Extract the [x, y] coordinate from the center of the cell holding the provided text.  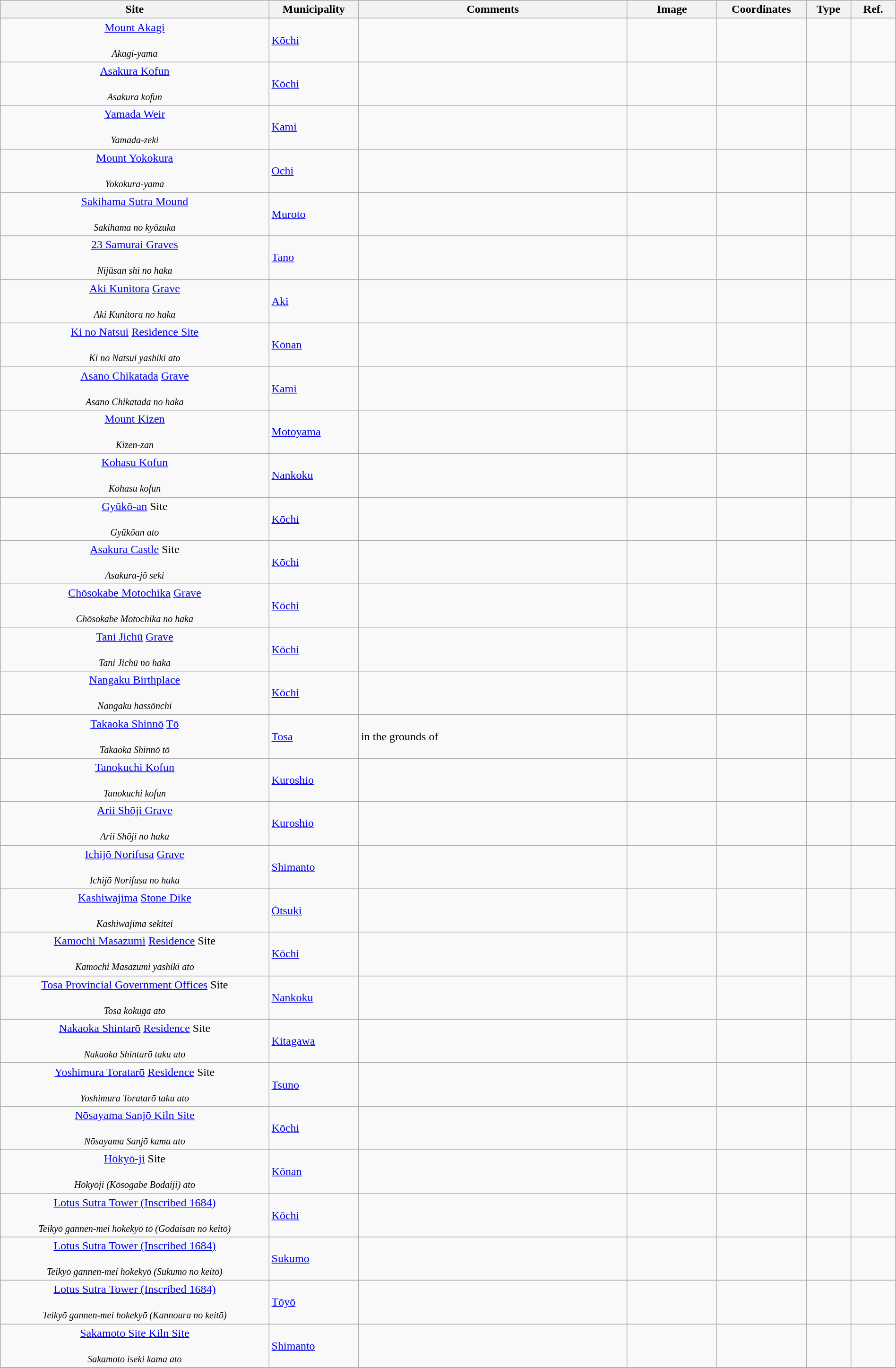
Tsuno [314, 1084]
Kashiwajima Stone DikeKashiwajima sekitei [135, 910]
Takaoka Shinnō TōTakaoka Shinnō tō [135, 736]
Yoshimura Toratarō Residence SiteYoshimura Toratarō taku ato [135, 1084]
Comments [493, 9]
Ref. [873, 9]
Sakihama Sutra MoundSakihama no kyōzuka [135, 214]
Site [135, 9]
Arii Shōji GraveArii Shōji no haka [135, 823]
Chōsokabe Motochika GraveChōsokabe Motochika no haka [135, 606]
Kohasu KofunKohasu kofun [135, 475]
Yamada WeirYamada-zeki [135, 127]
Motoyama [314, 432]
Tosa [314, 736]
Tani Jichū GraveTani Jichū no haka [135, 649]
Coordinates [761, 9]
Lotus Sutra Tower (Inscribed 1684)Teikyō gannen-mei hokekyō (Sukumo no keitō) [135, 1259]
Sukumo [314, 1259]
Gyūkō-an SiteGyūkōan ato [135, 519]
Sakamoto Site Kiln SiteSakamoto iseki kama ato [135, 1346]
Lotus Sutra Tower (Inscribed 1684)Teikyō gannen-mei hokekyō tō (Godaisan no keitō) [135, 1215]
Mount AkagiAkagi-yama [135, 40]
Image [672, 9]
Nangaku BirthplaceNangaku hassōnchi [135, 693]
Type [829, 9]
Kamochi Masazumi Residence SiteKamochi Masazumi yashiki ato [135, 954]
Tosa Provincial Government Offices SiteTosa kokuga ato [135, 997]
Mount KizenKizen-zan [135, 432]
Municipality [314, 9]
Kitagawa [314, 1041]
Tanokuchi KofunTanokuchi kofun [135, 780]
Aki [314, 301]
Ōtsuki [314, 910]
Muroto [314, 214]
Ochi [314, 171]
Nakaoka Shintarō Residence SiteNakaoka Shintarō taku ato [135, 1041]
Aki Kunitora GraveAki Kunitora no haka [135, 301]
Asakura Castle SiteAsakura-jō seki [135, 563]
Mount YokokuraYokokura-yama [135, 171]
Asakura KofunAsakura kofun [135, 84]
Hōkyō-ji SiteHōkyōji (Kōsogabe Bodaiji) ato [135, 1171]
23 Samurai GravesNijūsan shi no haka [135, 258]
in the grounds of [493, 736]
Lotus Sutra Tower (Inscribed 1684)Teikyō gannen-mei hokekyō (Kannoura no keitō) [135, 1302]
Nōsayama Sanjō Kiln SiteNōsayama Sanjō kama ato [135, 1128]
Asano Chikatada GraveAsano Chikatada no haka [135, 388]
Ichijō Norifusa GraveIchijō Norifusa no haka [135, 867]
Ki no Natsui Residence SiteKi no Natsui yashiki ato [135, 345]
Tōyō [314, 1302]
Tano [314, 258]
